From the cell containing the given text, extract its center point as [X, Y] coordinate. 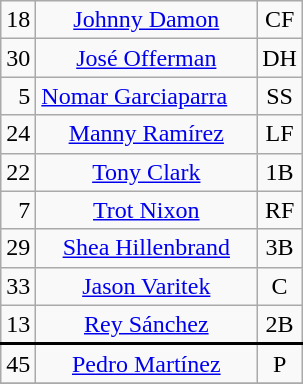
CF [280, 20]
Jason Varitek [146, 286]
45 [18, 364]
Nomar Garciaparra [146, 96]
29 [18, 248]
Pedro Martínez [146, 364]
DH [280, 58]
13 [18, 324]
Manny Ramírez [146, 134]
1B [280, 172]
RF [280, 210]
24 [18, 134]
C [280, 286]
18 [18, 20]
Trot Nixon [146, 210]
7 [18, 210]
Tony Clark [146, 172]
22 [18, 172]
30 [18, 58]
Rey Sánchez [146, 324]
LF [280, 134]
Shea Hillenbrand [146, 248]
2B [280, 324]
Johnny Damon [146, 20]
5 [18, 96]
José Offerman [146, 58]
SS [280, 96]
3B [280, 248]
33 [18, 286]
P [280, 364]
